Capture the cell that displays the provided text and extract its (x, y) central coordinate. 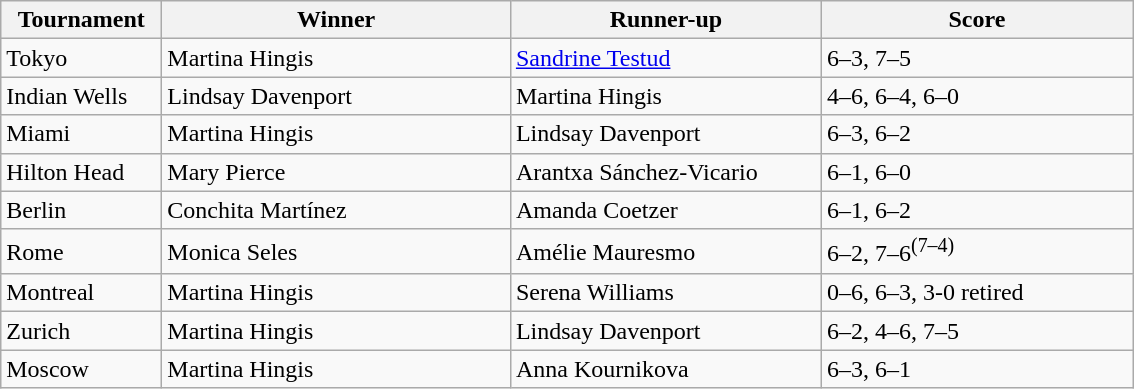
6–2, 4–6, 7–5 (976, 331)
Serena Williams (666, 293)
6–3, 7–5 (976, 58)
6–1, 6–0 (976, 172)
Indian Wells (82, 96)
Monica Seles (336, 252)
Moscow (82, 369)
Anna Kournikova (666, 369)
0–6, 6–3, 3-0 retired (976, 293)
6–3, 6–2 (976, 134)
Hilton Head (82, 172)
Tournament (82, 20)
Miami (82, 134)
6–1, 6–2 (976, 210)
Conchita Martínez (336, 210)
Berlin (82, 210)
Mary Pierce (336, 172)
Tokyo (82, 58)
4–6, 6–4, 6–0 (976, 96)
Arantxa Sánchez-Vicario (666, 172)
Montreal (82, 293)
6–2, 7–6(7–4) (976, 252)
Rome (82, 252)
Zurich (82, 331)
Score (976, 20)
Amélie Mauresmo (666, 252)
6–3, 6–1 (976, 369)
Runner-up (666, 20)
Amanda Coetzer (666, 210)
Winner (336, 20)
Sandrine Testud (666, 58)
